Extract the [X, Y] coordinate from the center of the cell holding the provided text.  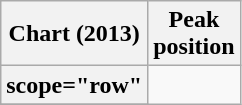
Peakposition [194, 34]
scope="row" [74, 85]
Chart (2013) [74, 34]
